Detect which cell encompasses the target text, then output its [x, y] center coordinate. 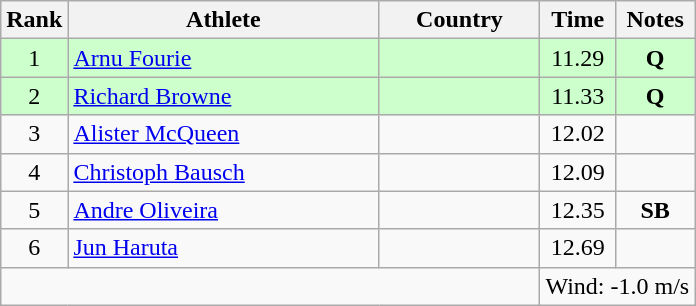
Jun Haruta [224, 248]
Country [460, 20]
Notes [654, 20]
11.33 [578, 96]
Alister McQueen [224, 134]
12.35 [578, 210]
4 [34, 172]
11.29 [578, 58]
5 [34, 210]
1 [34, 58]
12.09 [578, 172]
Christoph Bausch [224, 172]
2 [34, 96]
6 [34, 248]
Andre Oliveira [224, 210]
Rank [34, 20]
Athlete [224, 20]
Time [578, 20]
12.02 [578, 134]
12.69 [578, 248]
SB [654, 210]
3 [34, 134]
Richard Browne [224, 96]
Wind: -1.0 m/s [618, 286]
Arnu Fourie [224, 58]
